Return the [X, Y] coordinate for the center point of the cell that contains the specified text.  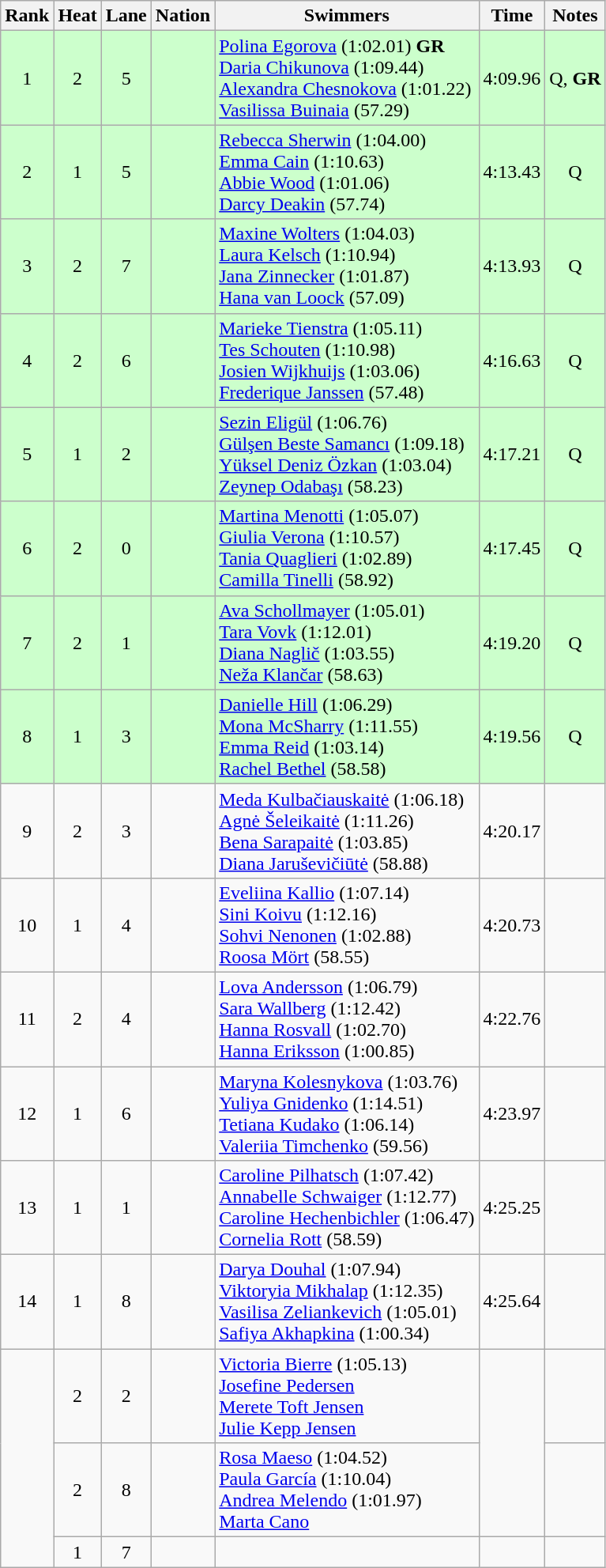
Lane [126, 16]
Caroline Pilhatsch (1:07.42)Annabelle Schwaiger (1:12.77)Caroline Hechenbichler (1:06.47)Cornelia Rott (58.59) [347, 1208]
Swimmers [347, 16]
4:23.97 [512, 1113]
9 [27, 830]
4:17.21 [512, 454]
Rank [27, 16]
Eveliina Kallio (1:07.14)Sini Koivu (1:12.16)Sohvi Nenonen (1:02.88)Roosa Mört (58.55) [347, 925]
10 [27, 925]
4:16.63 [512, 361]
Q, GR [575, 77]
Time [512, 16]
Notes [575, 16]
4:25.64 [512, 1302]
13 [27, 1208]
4:13.93 [512, 266]
4:19.20 [512, 642]
Rosa Maeso (1:04.52)Paula García (1:10.04)Andrea Melendo (1:01.97)Marta Cano [347, 1490]
Heat [77, 16]
Victoria Bierre (1:05.13)Josefine PedersenMerete Toft JensenJulie Kepp Jensen [347, 1396]
14 [27, 1302]
4:13.43 [512, 172]
Maxine Wolters (1:04.03)Laura Kelsch (1:10.94)Jana Zinnecker (1:01.87)Hana van Loock (57.09) [347, 266]
4:25.25 [512, 1208]
4:17.45 [512, 549]
Martina Menotti (1:05.07)Giulia Verona (1:10.57)Tania Quaglieri (1:02.89)Camilla Tinelli (58.92) [347, 549]
4:09.96 [512, 77]
4:20.17 [512, 830]
Darya Douhal (1:07.94)Viktoryia Mikhalap (1:12.35)Vasilisa Zeliankevich (1:05.01)Safiya Akhapkina (1:00.34) [347, 1302]
0 [126, 549]
4:19.56 [512, 737]
Danielle Hill (1:06.29)Mona McSharry (1:11.55)Emma Reid (1:03.14)Rachel Bethel (58.58) [347, 737]
12 [27, 1113]
4:20.73 [512, 925]
Polina Egorova (1:02.01) GRDaria Chikunova (1:09.44)Alexandra Chesnokova (1:01.22)Vasilissa Buinaia (57.29) [347, 77]
Marieke Tienstra (1:05.11)Tes Schouten (1:10.98)Josien Wijkhuijs (1:03.06)Frederique Janssen (57.48) [347, 361]
Maryna Kolesnykova (1:03.76)Yuliya Gnidenko (1:14.51)Tetiana Kudako (1:06.14)Valeriia Timchenko (59.56) [347, 1113]
Nation [183, 16]
Sezin Eligül (1:06.76)Gülşen Beste Samancı (1:09.18)Yüksel Deniz Özkan (1:03.04)Zeynep Odabaşı (58.23) [347, 454]
Rebecca Sherwin (1:04.00)Emma Cain (1:10.63)Abbie Wood (1:01.06)Darcy Deakin (57.74) [347, 172]
Meda Kulbačiauskaitė (1:06.18)Agnė Šeleikaitė (1:11.26)Bena Sarapaitė (1:03.85)Diana Jaruševičiūtė (58.88) [347, 830]
4:22.76 [512, 1018]
11 [27, 1018]
Ava Schollmayer (1:05.01)Tara Vovk (1:12.01)Diana Naglič (1:03.55)Neža Klančar (58.63) [347, 642]
Lova Andersson (1:06.79)Sara Wallberg (1:12.42)Hanna Rosvall (1:02.70)Hanna Eriksson (1:00.85) [347, 1018]
